Identify which cell holds the provided text, then report its (X, Y) central coordinate. 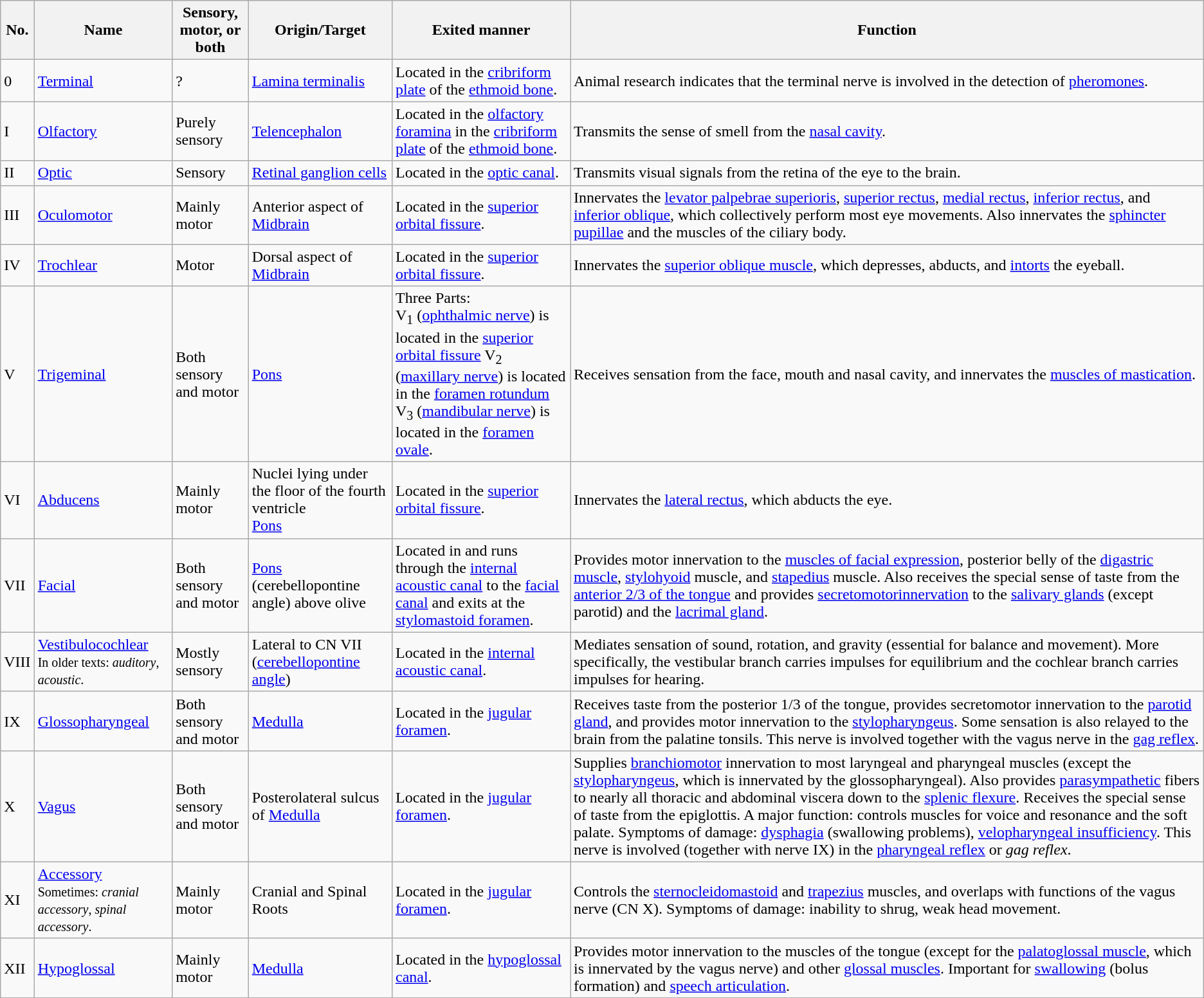
No. (17, 30)
Trochlear (103, 265)
Located in the cribriform plate of the ethmoid bone. (481, 81)
XII (17, 968)
Telencephalon (320, 131)
Cranial and Spinal Roots (320, 900)
VIII (17, 662)
Pons (cerebellopontine angle) above olive (320, 585)
Exited manner (481, 30)
XI (17, 900)
? (211, 81)
Hypoglossal (103, 968)
Facial (103, 585)
Located in the olfactory foramina in the cribriform plate of the ethmoid bone. (481, 131)
Anterior aspect of Midbrain (320, 215)
VI (17, 500)
Located in the optic canal. (481, 173)
Pons (320, 374)
Posterolateral sulcus of Medulla (320, 806)
Glossopharyngeal (103, 721)
VII (17, 585)
Nuclei lying under the floor of the fourth ventriclePons (320, 500)
Name (103, 30)
Abducens (103, 500)
Origin/Target (320, 30)
Lateral to CN VII (cerebellopontine angle) (320, 662)
0 (17, 81)
Optic (103, 173)
Olfactory (103, 131)
I (17, 131)
Transmits visual signals from the retina of the eye to the brain. (888, 173)
IV (17, 265)
X (17, 806)
V (17, 374)
Sensory (211, 173)
Motor (211, 265)
Receives sensation from the face, mouth and nasal cavity, and innervates the muscles of mastication. (888, 374)
Vagus (103, 806)
Dorsal aspect of Midbrain (320, 265)
Innervates the superior oblique muscle, which depresses, abducts, and intorts the eyeball. (888, 265)
III (17, 215)
Located in the hypoglossal canal. (481, 968)
Lamina terminalis (320, 81)
AccessorySometimes: cranial accessory, spinal accessory. (103, 900)
VestibulocochlearIn older texts: auditory, acoustic. (103, 662)
Animal research indicates that the terminal nerve is involved in the detection of pheromones. (888, 81)
Located in the internal acoustic canal. (481, 662)
Function (888, 30)
II (17, 173)
IX (17, 721)
Innervates the lateral rectus, which abducts the eye. (888, 500)
Sensory, motor, or both (211, 30)
Transmits the sense of smell from the nasal cavity. (888, 131)
Retinal ganglion cells (320, 173)
Oculomotor (103, 215)
Purely sensory (211, 131)
Located in and runs through the internal acoustic canal to the facial canal and exits at the stylomastoid foramen. (481, 585)
Terminal (103, 81)
Mostly sensory (211, 662)
Trigeminal (103, 374)
